Detect which cell encompasses the target text, then output its (x, y) center coordinate. 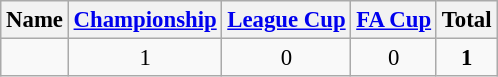
League Cup (286, 20)
Total (466, 20)
Name (35, 20)
FA Cup (394, 20)
Championship (145, 20)
